Scan for the cell matching the given text and deliver its [x, y] coordinate at center. 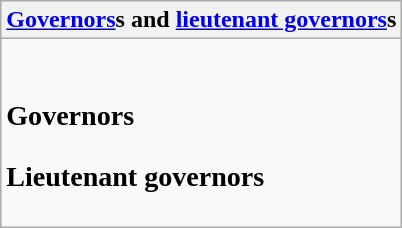
GovernorsLieutenant governors [202, 133]
Governorss and lieutenant governorss [202, 20]
